Identify which cell holds the provided text, then report its (X, Y) central coordinate. 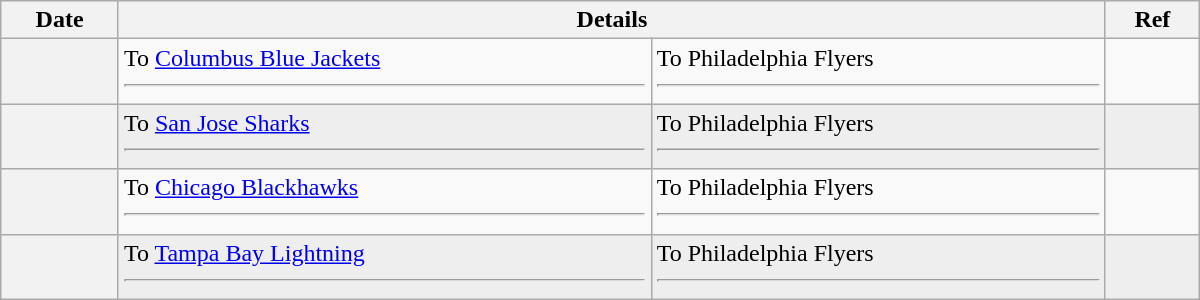
To Columbus Blue Jackets (384, 72)
To Tampa Bay Lightning (384, 266)
To Chicago Blackhawks (384, 202)
Details (612, 20)
Ref (1152, 20)
Date (60, 20)
To San Jose Sharks (384, 136)
